Scan for the cell matching the given text and deliver its [x, y] coordinate at center. 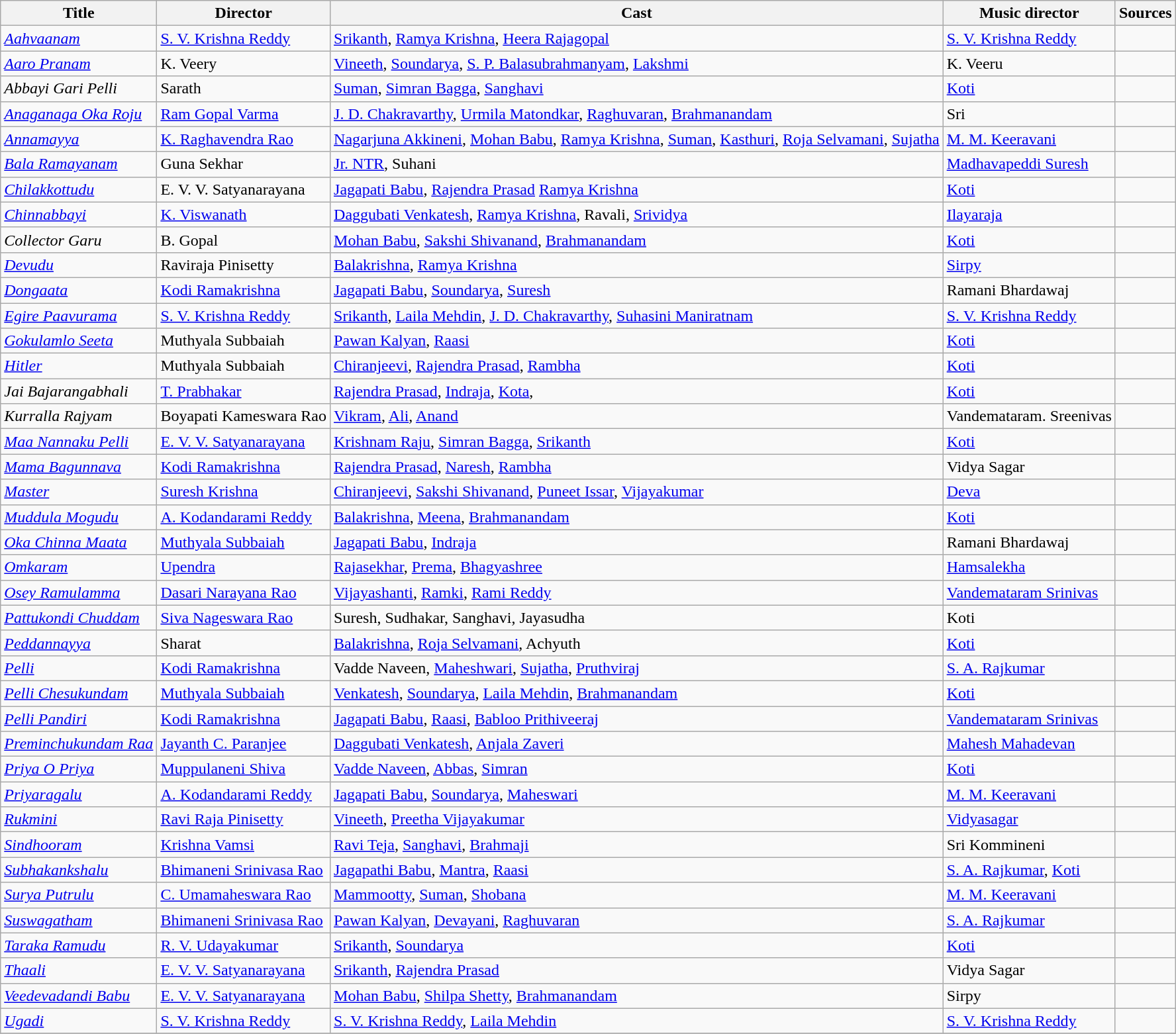
Annamayya [79, 139]
Jr. NTR, Suhani [637, 164]
Srikanth, Soundarya [637, 945]
Rajendra Prasad, Indraja, Kota, [637, 391]
Pelli Pandiri [79, 718]
Suman, Simran Bagga, Sanghavi [637, 89]
Balakrishna, Meena, Brahmanandam [637, 517]
Vineeth, Soundarya, S. P. Balasubrahmanyam, Lakshmi [637, 64]
Suresh Krishna [244, 492]
Pattukondi Chuddam [79, 618]
Priyaragalu [79, 794]
Muddula Mogudu [79, 517]
Srikanth, Ramya Krishna, Heera Rajagopal [637, 38]
Pelli Chesukundam [79, 693]
Jagapati Babu, Raasi, Babloo Prithiveeraj [637, 718]
Mahesh Mahadevan [1029, 744]
Collector Garu [79, 240]
J. D. Chakravarthy, Urmila Matondkar, Raghuvaran, Brahmanandam [637, 114]
Balakrishna, Roja Selvamani, Achyuth [637, 643]
Chiranjeevi, Sakshi Shivanand, Puneet Issar, Vijayakumar [637, 492]
Oka Chinna Maata [79, 542]
Omkaram [79, 567]
Ravi Teja, Sanghavi, Brahmaji [637, 845]
Vadde Naveen, Maheshwari, Sujatha, Pruthviraj [637, 668]
Pawan Kalyan, Raasi [637, 341]
Dongaata [79, 290]
Boyapati Kameswara Rao [244, 416]
Deva [1029, 492]
Mammootty, Suman, Shobana [637, 895]
Anaganaga Oka Roju [79, 114]
Muppulaneni Shiva [244, 769]
Upendra [244, 567]
Osey Ramulamma [79, 592]
Vidyasagar [1029, 820]
Krishna Vamsi [244, 845]
Suswagatham [79, 920]
Maa Nannaku Pelli [79, 442]
Sarath [244, 89]
Madhavapeddi Suresh [1029, 164]
Srikanth, Laila Mehdin, J. D. Chakravarthy, Suhasini Maniratnam [637, 316]
Aaro Pranam [79, 64]
Jai Bajarangabhali [79, 391]
K. Viswanath [244, 214]
Dasari Narayana Rao [244, 592]
Kurralla Rajyam [79, 416]
Rajasekhar, Prema, Bhagyashree [637, 567]
Ravi Raja Pinisetty [244, 820]
Vandemataram. Sreenivas [1029, 416]
Title [79, 13]
Chiranjeevi, Rajendra Prasad, Rambha [637, 366]
Abbayi Gari Pelli [79, 89]
Taraka Ramudu [79, 945]
B. Gopal [244, 240]
Mohan Babu, Shilpa Shetty, Brahmanandam [637, 996]
Nagarjuna Akkineni, Mohan Babu, Ramya Krishna, Suman, Kasthuri, Roja Selvamani, Sujatha [637, 139]
Jagapathi Babu, Mantra, Raasi [637, 870]
Master [79, 492]
Hamsalekha [1029, 567]
Subhakankshalu [79, 870]
Surya Putrulu [79, 895]
Srikanth, Rajendra Prasad [637, 970]
Jagapati Babu, Indraja [637, 542]
Chinnabbayi [79, 214]
Sources [1146, 13]
Rukmini [79, 820]
Ram Gopal Varma [244, 114]
Sindhooram [79, 845]
Aahvaanam [79, 38]
S. V. Krishna Reddy, Laila Mehdin [637, 1021]
Bala Ramayanam [79, 164]
Peddannayya [79, 643]
Egire Paavurama [79, 316]
Thaali [79, 970]
Vikram, Ali, Anand [637, 416]
Priya O Priya [79, 769]
Siva Nageswara Rao [244, 618]
Daggubati Venkatesh, Anjala Zaveri [637, 744]
Balakrishna, Ramya Krishna [637, 265]
Jayanth C. Paranjee [244, 744]
Vadde Naveen, Abbas, Simran [637, 769]
Venkatesh, Soundarya, Laila Mehdin, Brahmanandam [637, 693]
Pelli [79, 668]
K. Raghavendra Rao [244, 139]
Raviraja Pinisetty [244, 265]
Cast [637, 13]
Devudu [79, 265]
Rajendra Prasad, Naresh, Rambha [637, 467]
Veedevadandi Babu [79, 996]
Ugadi [79, 1021]
Sharat [244, 643]
Suresh, Sudhakar, Sanghavi, Jayasudha [637, 618]
Ilayaraja [1029, 214]
Pawan Kalyan, Devayani, Raghuvaran [637, 920]
Guna Sekhar [244, 164]
Sri [1029, 114]
Chilakkottudu [79, 189]
Vineeth, Preetha Vijayakumar [637, 820]
S. A. Rajkumar, Koti [1029, 870]
Director [244, 13]
Mohan Babu, Sakshi Shivanand, Brahmanandam [637, 240]
Jagapati Babu, Rajendra Prasad Ramya Krishna [637, 189]
Vijayashanti, Ramki, Rami Reddy [637, 592]
Gokulamlo Seeta [79, 341]
Jagapati Babu, Soundarya, Maheswari [637, 794]
K. Veery [244, 64]
R. V. Udayakumar [244, 945]
Krishnam Raju, Simran Bagga, Srikanth [637, 442]
Daggubati Venkatesh, Ramya Krishna, Ravali, Srividya [637, 214]
Preminchukundam Raa [79, 744]
Mama Bagunnava [79, 467]
K. Veeru [1029, 64]
Music director [1029, 13]
Jagapati Babu, Soundarya, Suresh [637, 290]
Hitler [79, 366]
C. Umamaheswara Rao [244, 895]
Sri Kommineni [1029, 845]
T. Prabhakar [244, 391]
